Extract the [X, Y] coordinate from the center of the cell holding the provided text.  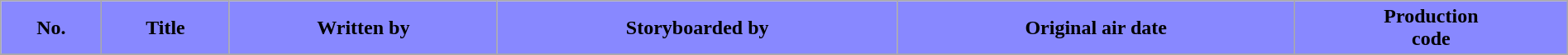
Productioncode [1431, 28]
Original air date [1097, 28]
Storyboarded by [696, 28]
Title [165, 28]
No. [51, 28]
Written by [363, 28]
